Capture the cell that displays the provided text and extract its (x, y) central coordinate. 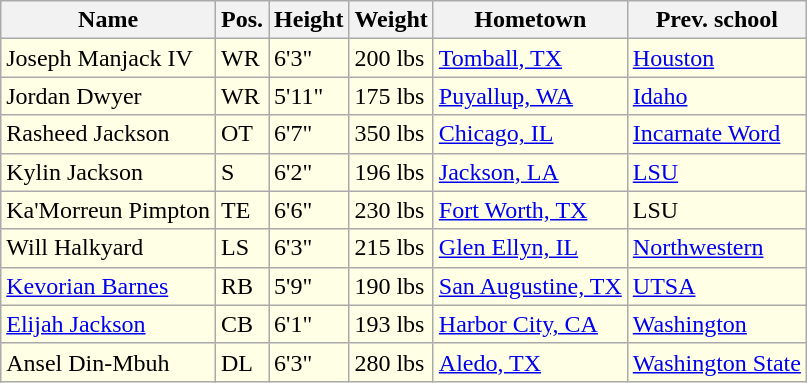
5'9" (309, 286)
Harbor City, CA (530, 324)
200 lbs (391, 58)
Glen Ellyn, IL (530, 248)
Pos. (242, 20)
Kevorian Barnes (108, 286)
196 lbs (391, 172)
Rasheed Jackson (108, 134)
DL (242, 362)
Puyallup, WA (530, 96)
280 lbs (391, 362)
Will Halkyard (108, 248)
San Augustine, TX (530, 286)
6'1" (309, 324)
Name (108, 20)
Incarnate Word (716, 134)
190 lbs (391, 286)
S (242, 172)
Washington (716, 324)
Idaho (716, 96)
Kylin Jackson (108, 172)
LS (242, 248)
350 lbs (391, 134)
Northwestern (716, 248)
Aledo, TX (530, 362)
6'7" (309, 134)
Tomball, TX (530, 58)
5'11" (309, 96)
Weight (391, 20)
Joseph Manjack IV (108, 58)
6'2" (309, 172)
Washington State (716, 362)
Ka'Morreun Pimpton (108, 210)
TE (242, 210)
RB (242, 286)
Chicago, IL (530, 134)
Prev. school (716, 20)
6'6" (309, 210)
Jordan Dwyer (108, 96)
OT (242, 134)
Hometown (530, 20)
230 lbs (391, 210)
175 lbs (391, 96)
Fort Worth, TX (530, 210)
193 lbs (391, 324)
Height (309, 20)
CB (242, 324)
215 lbs (391, 248)
Jackson, LA (530, 172)
Ansel Din-Mbuh (108, 362)
UTSA (716, 286)
Houston (716, 58)
Elijah Jackson (108, 324)
